Determine the (X, Y) coordinate at the center of the cell enclosing the given text.  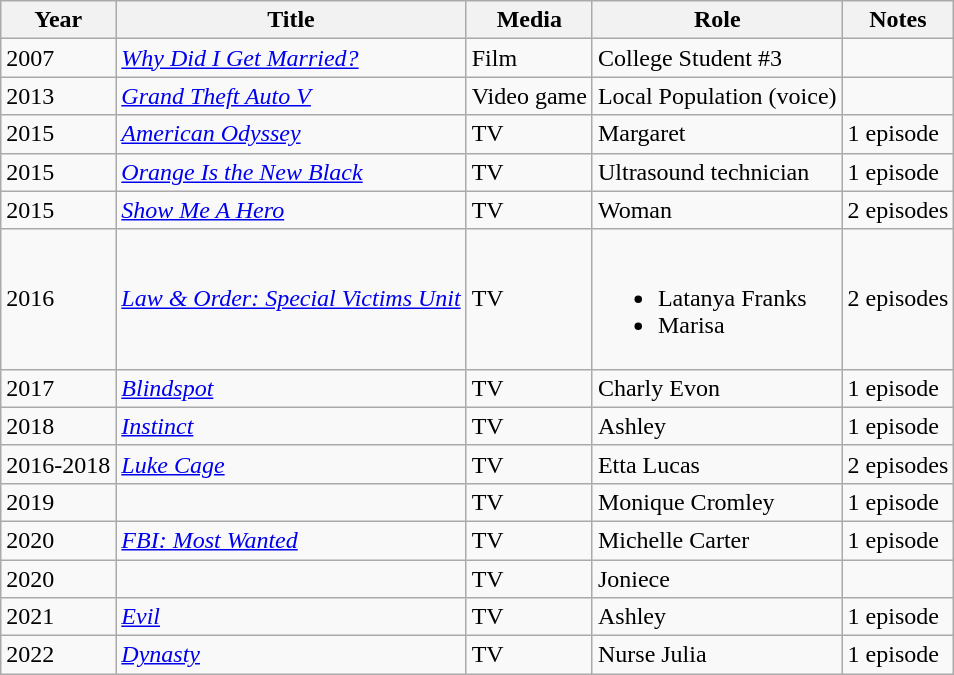
American Odyssey (291, 134)
Film (529, 58)
Why Did I Get Married? (291, 58)
Local Population (voice) (717, 96)
Joniece (717, 579)
Margaret (717, 134)
Show Me A Hero (291, 210)
Instinct (291, 426)
2018 (58, 426)
FBI: Most Wanted (291, 540)
Year (58, 20)
Charly Evon (717, 388)
Title (291, 20)
2016-2018 (58, 464)
Etta Lucas (717, 464)
Dynasty (291, 655)
Video game (529, 96)
Media (529, 20)
Blindspot (291, 388)
2017 (58, 388)
2022 (58, 655)
2019 (58, 502)
Latanya FranksMarisa (717, 299)
Nurse Julia (717, 655)
Woman (717, 210)
Luke Cage (291, 464)
Ultrasound technician (717, 172)
Evil (291, 617)
Monique Cromley (717, 502)
Law & Order: Special Victims Unit (291, 299)
Notes (898, 20)
2007 (58, 58)
2013 (58, 96)
Grand Theft Auto V (291, 96)
2016 (58, 299)
Role (717, 20)
Michelle Carter (717, 540)
College Student #3 (717, 58)
Orange Is the New Black (291, 172)
2021 (58, 617)
